For the text-containing cell, return its midpoint in (x, y) coordinate format. 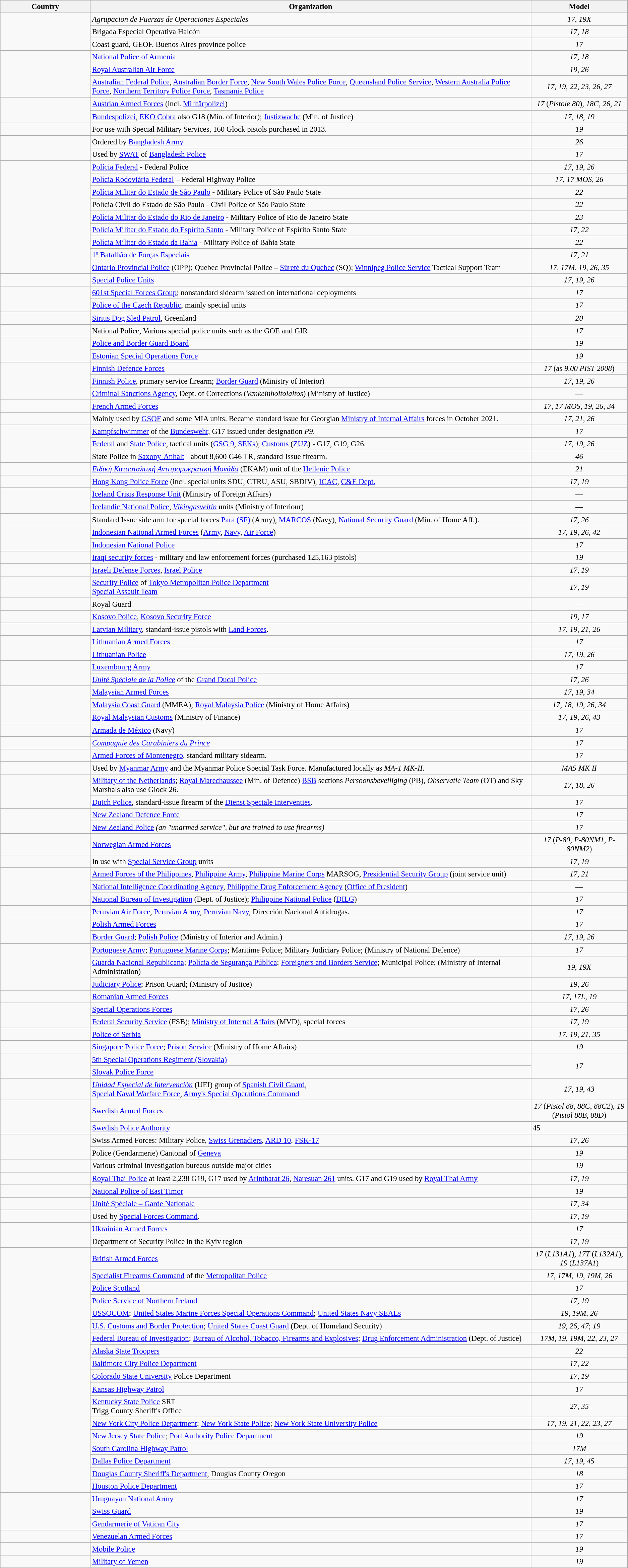
19, 19M, 26 (579, 1313)
National Police of East Timor (310, 1191)
Hong Kong Police Force (incl. special units SDU, CTRU, ASU, SBDIV), ICAC, C&E Dept. (310, 482)
Federal and State Police, tactical units (GSG 9, SEKs); Customs (ZUZ) - G17, G19, G26. (310, 444)
Judiciary Police; Prison Guard; (Ministry of Justice) (310, 984)
Royal Thai Police at least 2,238 G19, G17 used by Arintharat 26, Naresuan 261 units. G17 and G19 used by Royal Thai Army (310, 1178)
Venezuelan Armed Forces (310, 1537)
Finnish Police, primary service firearm; Border Guard (Ministry of Interior) (310, 381)
17M, 19, 19M, 22, 23, 27 (579, 1338)
Polícia Rodoviária Federal – Federal Highway Police (310, 180)
17, 19, 26, 43 (579, 718)
Security Police of Tokyo Metropolitan Police DepartmentSpecial Assault Team (310, 587)
Armed Forces of the Philippines, Philippine Army, Philippine Marine Corps MARSOG, Presidential Security Group (joint service unit) (310, 874)
Polícia Militar do Estado da Bahia - Military Police of Bahia State (310, 243)
Royal Australian Air Force (310, 70)
Model (579, 7)
Kosovo Police, Kosovo Security Force (310, 617)
17, 19, 43 (579, 1090)
Estonian Special Operations Force (310, 356)
Ordered by Bangladesh Army (310, 142)
20 (579, 318)
Polícia Militar do Estado de São Paulo - Military Police of São Paulo State (310, 192)
Kampfschwimmer of the Bundeswehr, G17 issued under designation P9. (310, 432)
Unidad Especial de Intervención (UEI) group of Spanish Civil Guard,Special Naval Warfare Force, Army's Special Operations Command (310, 1090)
Federal Security Service (FSB); Ministry of Internal Affairs (MVD), special forces (310, 1022)
New Zealand Defence Force (310, 815)
Police Service of Northern Ireland (310, 1301)
17, 19, 21, 35 (579, 1034)
Alaska State Troopers (310, 1351)
MA5 MK II (579, 768)
Ukrainian Armed Forces (310, 1229)
Coast guard, GEOF, Buenos Aires province police (310, 45)
Slovak Police Force (310, 1072)
French Armed Forces (310, 406)
17, 18, 19, 26, 34 (579, 705)
Organization (310, 7)
Iraqi security forces - military and law enforcement forces (purchased 125,163 pistols) (310, 557)
Swiss Armed Forces: Military Police, Swiss Grenadiers, ARD 10, FSK-17 (310, 1140)
Swedish Armed Forces (310, 1111)
Romanian Armed Forces (310, 996)
Iceland Crisis Response Unit (Ministry of Foreign Affairs) (310, 494)
17, 17M, 19, 19M, 26 (579, 1276)
17, 19, 21, 26 (579, 629)
17 (Pistol 88, 88C, 88C2), 19 (Pistol 88B, 88D) (579, 1111)
Police of the Czech Republic, mainly special units (310, 306)
27, 35 (579, 1406)
Ontario Provincial Police (OPP); Quebec Provincial Police – Sûreté du Québec (SQ); Winnipeg Police Service Tactical Support Team (310, 268)
Special Police Units (310, 280)
Dutch Police, standard-issue firearm of the Dienst Speciale Interventies. (310, 802)
In use with Special Service Group units (310, 862)
Standard Issue side arm for special forces Para (SF) (Army), MARCOS (Navy), National Security Guard (Min. of Home Aff.). (310, 520)
Sirius Dog Sled Patrol, Greenland (310, 318)
17, 19, 45 (579, 1461)
Bundespolizei, EKO Cobra also G18 (Min. of Interior); Justizwache (Min. of Justice) (310, 117)
New York City Police Department; New York State Police; New York State University Police (310, 1423)
17, 21, 26 (579, 419)
Agrupacion de Fuerzas de Operaciones Especiales (310, 19)
USSOCOM; United States Marine Forces Special Operations Command; United States Navy SEALs (310, 1313)
Lithuanian Armed Forces (310, 642)
17, 19, 21, 22, 23, 27 (579, 1423)
British Armed Forces (310, 1258)
17, 19, 26, 42 (579, 532)
South Carolina Highway Patrol (310, 1448)
17 (L131A1), 17T (L132A1), 19 (L137A1) (579, 1258)
Singapore Police Force; Prison Service (Ministry of Home Affairs) (310, 1047)
U.S. Customs and Border Protection; United States Coast Guard (Dept. of Homeland Security) (310, 1326)
Indonesian National Armed Forces (Army, Navy, Air Force) (310, 532)
State Police in Saxony-Anhalt - about 8,600 G46 TR, standard-issue firearm. (310, 457)
Country (46, 7)
Swedish Police Authority (310, 1128)
Police Scotland (310, 1288)
17 (as 9.00 PIST 2008) (579, 369)
Guarda Nacional Republicana; Polícia de Segurança Pública; Foreigners and Borders Service; Municipal Police; (Ministry of Internal Administration) (310, 967)
Israeli Defense Forces, Israel Police (310, 570)
Kansas Highway Patrol (310, 1389)
National Bureau of Investigation (Dept. of Justice); Philippine National Police (DILG) (310, 899)
19, 17 (579, 617)
National Police, Various special police units such as the GOE and GIR (310, 331)
Polícia Federal - Federal Police (310, 167)
Swiss Guard (310, 1511)
Special Operations Forces (310, 1009)
17, 18, 19 (579, 117)
Icelandic National Police, Víkingasveitin units (Ministry of Interiour) (310, 507)
Federal Bureau of Investigation; Bureau of Alcohol, Tobacco, Firearms and Explosives; Drug Enforcement Administration (Dept. of Justice) (310, 1338)
Polícia Civil do Estado de São Paulo - Civil Police of São Paulo State (310, 205)
Gendarmerie of Vatican City (310, 1524)
Royal Guard (310, 604)
Polícia Militar do Estado do Espírito Santo - Military Police of Espírito Santo State (310, 230)
Specialist Firearms Command of the Metropolitan Police (310, 1276)
17 (Pistole 80), 18C, 26, 21 (579, 104)
For use with Special Military Services, 160 Glock pistols purchased in 2013. (310, 129)
21 (579, 469)
Used by SWAT of Bangladesh Police (310, 154)
Used by Myanmar Army and the Myanmar Police Special Task Force. Manufactured locally as MA-1 MK-II. (310, 768)
Finnish Defence Forces (310, 369)
New Jersey State Police; Port Authority Police Department (310, 1436)
Compagnie des Carabiniers du Prince (310, 743)
17 (P-80, P-80NM1, P-80NM2) (579, 844)
Unité Spéciale – Garde Nationale (310, 1203)
Uruguayan National Army (310, 1499)
Houston Police Department (310, 1486)
Used by Special Forces Command. (310, 1216)
Lithuanian Police (310, 655)
601st Special Forces Group; nonstandard sidearm issued on international deployments (310, 293)
National Police of Armenia (310, 57)
5th Special Operations Regiment (Slovakia) (310, 1059)
Portuguese Army; Portuguese Marine Corps; Maritime Police; Military Judiciary Police; (Ministry of National Defence) (310, 950)
Armed Forces of Montenegro, standard military sidearm. (310, 755)
46 (579, 457)
18 (579, 1474)
Border Guard; Polish Police (Ministry of Interior and Admin.) (310, 937)
17, 17M, 19, 26, 35 (579, 268)
Brigada Especial Operativa Halcón (310, 32)
Malaysia Coast Guard (MMEA); Royal Malaysia Police (Ministry of Home Affairs) (310, 705)
Polish Armed Forces (310, 924)
Military of Yemen (310, 1562)
Criminal Sanctions Agency, Dept. of Corrections (Vankeinhoitolaitos) (Ministry of Justice) (310, 394)
19, 26, 47; 19 (579, 1326)
Ειδική Κατασταλτική Αντιτρομοκρατική Μονάδα (EKAM) unit of the Hellenic Police (310, 469)
17, 17L, 19 (579, 996)
Mobile Police (310, 1549)
17, 19, 22, 23, 26, 27 (579, 86)
19, 19X (579, 967)
45 (579, 1128)
Latvian Military, standard-issue pistols with Land Forces. (310, 629)
New Zealand Police (an "unarmed service", but are trained to use firearms) (310, 827)
17, 18, 26 (579, 785)
Peruvian Air Force, Peruvian Army, Peruvian Navy, Dirección Nacional Antidrogas. (310, 912)
23 (579, 217)
Unité Spéciale de la Police of the Grand Ducal Police (310, 680)
National Intelligence Coordinating Agency, Philippine Drug Enforcement Agency (Office of President) (310, 887)
Kentucky State Police SRT Trigg County Sheriff's Office (310, 1406)
Police (Gendarmerie) Cantonal of Geneva (310, 1153)
Mainly used by GSOF and some MIA units. Became standard issue for Georgian Ministry of Internal Affairs forces in October 2021. (310, 419)
Austrian Armed Forces (incl. Militärpolizei) (310, 104)
Department of Security Police in the Kyiv region (310, 1241)
Douglas County Sheriff's Department, Douglas County Oregon (310, 1474)
1º Batalhão de Forças Especiais (310, 255)
Armada de México (Navy) (310, 730)
17, 19X (579, 19)
Police and Border Guard Board (310, 343)
Malaysian Armed Forces (310, 692)
Polícia Militar do Estado do Rio de Janeiro - Military Police of Rio de Janeiro State (310, 217)
Luxembourg Army (310, 667)
Norwegian Armed Forces (310, 844)
17, 17 MOS, 19, 26, 34 (579, 406)
Royal Malaysian Customs (Ministry of Finance) (310, 718)
17, 19, 34 (579, 692)
Various criminal investigation bureaus outside major cities (310, 1166)
Indonesian National Police (310, 545)
Police of Serbia (310, 1034)
Colorado State University Police Department (310, 1376)
Dallas Police Department (310, 1461)
17, 34 (579, 1203)
17, 17 MOS, 26 (579, 180)
26 (579, 142)
17M (579, 1448)
Baltimore City Police Department (310, 1364)
